Output the (x, y) coordinate of the center of the cell containing the given text.  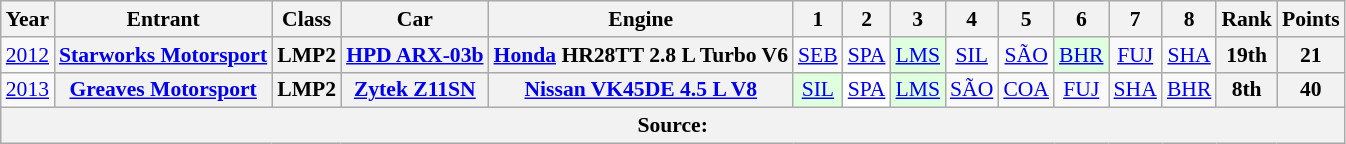
Car (414, 19)
Engine (641, 19)
SEB (818, 55)
1 (818, 19)
3 (918, 19)
8th (1246, 90)
Starworks Motorsport (163, 55)
Greaves Motorsport (163, 90)
Class (306, 19)
7 (1136, 19)
19th (1246, 55)
2012 (28, 55)
Year (28, 19)
40 (1311, 90)
Source: (673, 126)
HPD ARX-03b (414, 55)
2 (867, 19)
Points (1311, 19)
5 (1026, 19)
6 (1082, 19)
Nissan VK45DE 4.5 L V8 (641, 90)
Honda HR28TT 2.8 L Turbo V6 (641, 55)
21 (1311, 55)
Rank (1246, 19)
8 (1190, 19)
Entrant (163, 19)
4 (972, 19)
COA (1026, 90)
Zytek Z11SN (414, 90)
2013 (28, 90)
